From the cell containing the given text, extract its center point as (x, y) coordinate. 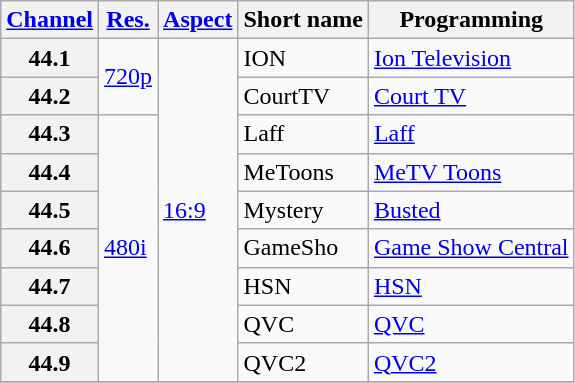
Court TV (471, 96)
44.5 (50, 210)
44.6 (50, 248)
Game Show Central (471, 248)
MeTV Toons (471, 172)
MeToons (303, 172)
44.2 (50, 96)
Mystery (303, 210)
44.9 (50, 362)
44.8 (50, 324)
GameSho (303, 248)
ION (303, 58)
Res. (128, 20)
Programming (471, 20)
CourtTV (303, 96)
480i (128, 248)
Busted (471, 210)
Channel (50, 20)
Aspect (198, 20)
Ion Television (471, 58)
Short name (303, 20)
720p (128, 77)
44.1 (50, 58)
44.3 (50, 134)
44.7 (50, 286)
16:9 (198, 210)
44.4 (50, 172)
